Identify which cell holds the provided text, then report its (X, Y) central coordinate. 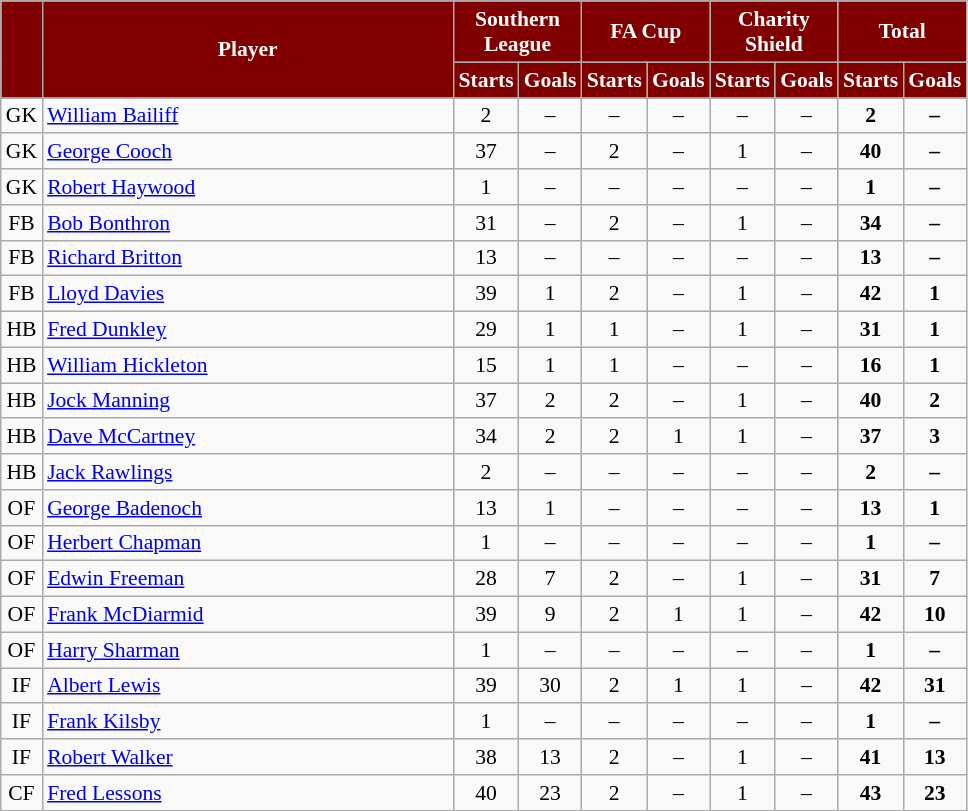
16 (870, 365)
Albert Lewis (248, 686)
15 (486, 365)
Richard Britton (248, 258)
Edwin Freeman (248, 579)
CF (22, 793)
Southern League (517, 32)
Total (902, 32)
FA Cup (646, 32)
3 (934, 437)
Player (248, 50)
Lloyd Davies (248, 294)
Robert Walker (248, 757)
Harry Sharman (248, 650)
30 (550, 686)
Herbert Chapman (248, 543)
9 (550, 615)
William Hickleton (248, 365)
Jack Rawlings (248, 472)
Frank Kilsby (248, 722)
41 (870, 757)
Charity Shield (774, 32)
10 (934, 615)
Robert Haywood (248, 187)
Bob Bonthron (248, 223)
William Bailiff (248, 116)
George Cooch (248, 152)
Fred Dunkley (248, 330)
43 (870, 793)
28 (486, 579)
38 (486, 757)
Frank McDiarmid (248, 615)
Dave McCartney (248, 437)
Fred Lessons (248, 793)
George Badenoch (248, 508)
Jock Manning (248, 401)
29 (486, 330)
